From the cell containing the given text, extract its center point as [x, y] coordinate. 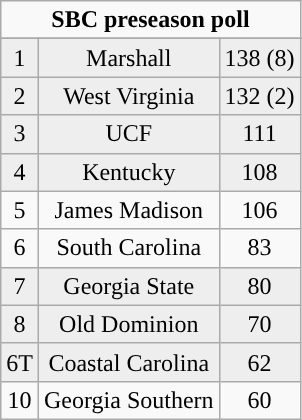
James Madison [128, 210]
South Carolina [128, 248]
1 [20, 58]
4 [20, 172]
Marshall [128, 58]
SBC preseason poll [150, 20]
Georgia Southern [128, 400]
70 [260, 324]
West Virginia [128, 96]
Coastal Carolina [128, 362]
80 [260, 286]
7 [20, 286]
108 [260, 172]
83 [260, 248]
138 (8) [260, 58]
3 [20, 134]
111 [260, 134]
UCF [128, 134]
5 [20, 210]
60 [260, 400]
106 [260, 210]
10 [20, 400]
Georgia State [128, 286]
62 [260, 362]
6 [20, 248]
8 [20, 324]
6T [20, 362]
132 (2) [260, 96]
Old Dominion [128, 324]
Kentucky [128, 172]
2 [20, 96]
